Find where the given text appears and provide that cell's center as (X, Y) coordinate. 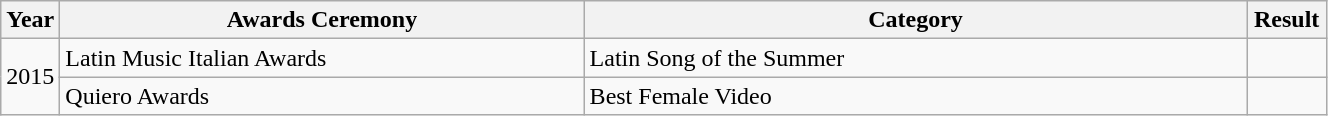
Latin Music Italian Awards (322, 58)
2015 (30, 77)
Year (30, 20)
Awards Ceremony (322, 20)
Best Female Video (916, 96)
Category (916, 20)
Result (1287, 20)
Quiero Awards (322, 96)
Latin Song of the Summer (916, 58)
